Scan for the cell matching the given text and deliver its (x, y) coordinate at center. 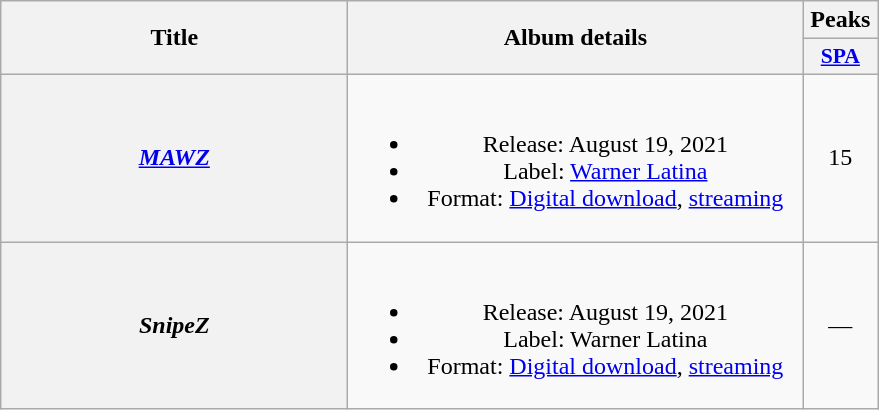
— (840, 326)
SnipeZ (174, 326)
Album details (576, 38)
Title (174, 38)
Peaks (840, 20)
SPA (840, 57)
MAWZ (174, 158)
15 (840, 158)
